Search for the cell housing the specified text and yield its (x, y) center coordinate. 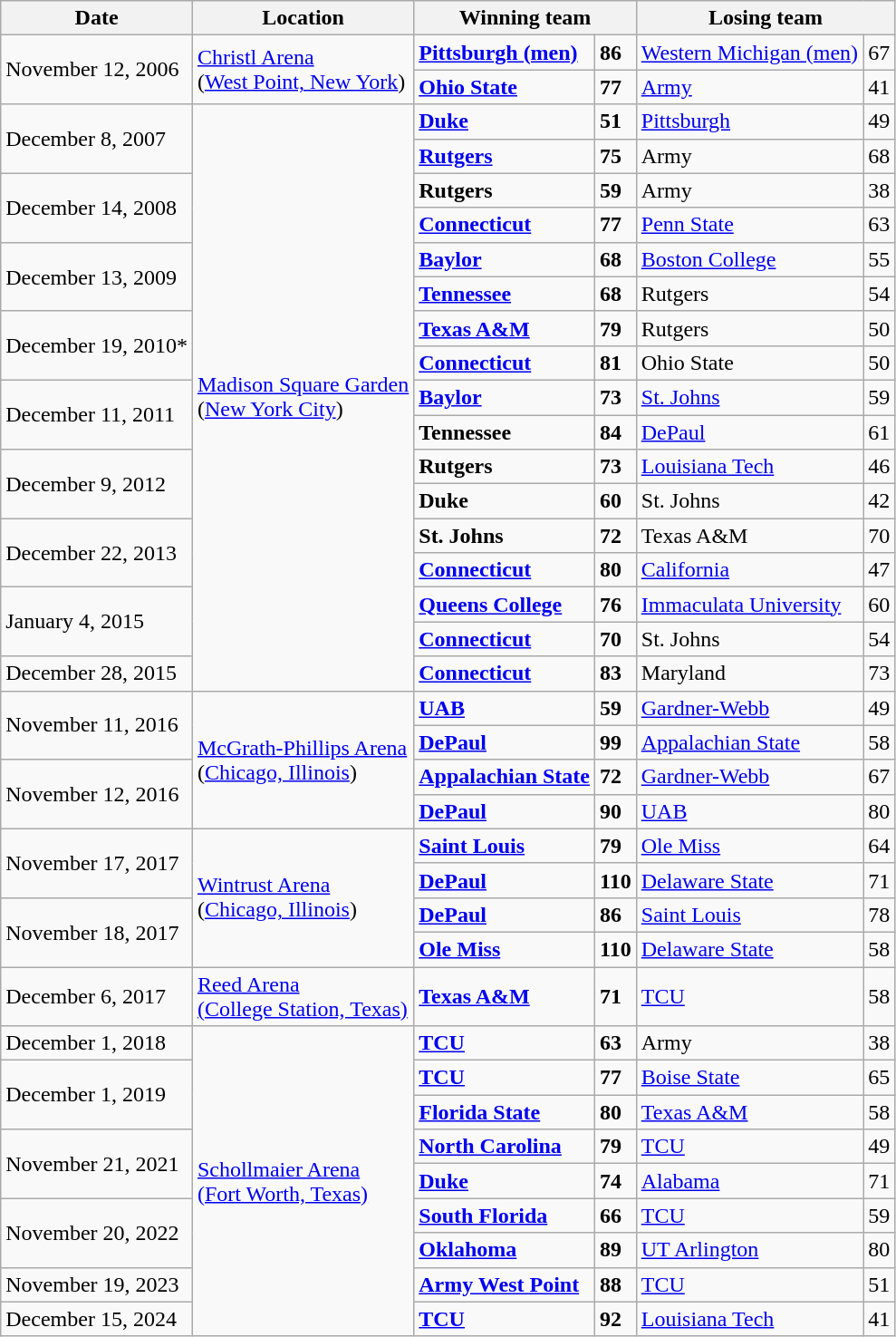
Madison Square Garden(New York City) (303, 397)
46 (879, 467)
November 12, 2016 (97, 794)
84 (616, 432)
December 22, 2013 (97, 553)
November 11, 2016 (97, 725)
December 1, 2018 (97, 1043)
Pittsburgh (749, 121)
Penn State (749, 225)
December 15, 2024 (97, 1319)
Reed Arena(College Station, Texas) (303, 995)
December 1, 2019 (97, 1095)
Winning team (525, 18)
McGrath-Phillips Arena(Chicago, Illinois) (303, 760)
Boise State (749, 1078)
Wintrust Arena(Chicago, Illinois) (303, 897)
47 (879, 570)
Pittsburgh (men) (505, 53)
Immaculata University (749, 605)
Alabama (749, 1181)
42 (879, 501)
Boston College (749, 259)
83 (616, 673)
North Carolina (505, 1147)
Schollmaier Arena(Fort Worth, Texas) (303, 1182)
89 (616, 1250)
90 (616, 811)
November 12, 2006 (97, 70)
66 (616, 1216)
Western Michigan (men) (749, 53)
January 4, 2015 (97, 622)
South Florida (505, 1216)
55 (879, 259)
December 8, 2007 (97, 139)
75 (616, 156)
64 (879, 846)
December 11, 2011 (97, 414)
Army West Point (505, 1284)
92 (616, 1319)
78 (879, 915)
December 14, 2008 (97, 208)
November 21, 2021 (97, 1164)
UT Arlington (749, 1250)
November 17, 2017 (97, 863)
76 (616, 605)
65 (879, 1078)
November 19, 2023 (97, 1284)
Location (303, 18)
December 19, 2010* (97, 345)
December 28, 2015 (97, 673)
99 (616, 742)
Date (97, 18)
81 (616, 363)
74 (616, 1181)
88 (616, 1284)
November 20, 2022 (97, 1233)
December 6, 2017 (97, 995)
California (749, 570)
61 (879, 432)
Florida State (505, 1112)
December 9, 2012 (97, 484)
Christl Arena(West Point, New York) (303, 70)
Losing team (765, 18)
Oklahoma (505, 1250)
Queens College (505, 605)
November 18, 2017 (97, 932)
Maryland (749, 673)
December 13, 2009 (97, 276)
